Capture the cell that displays the provided text and extract its [X, Y] central coordinate. 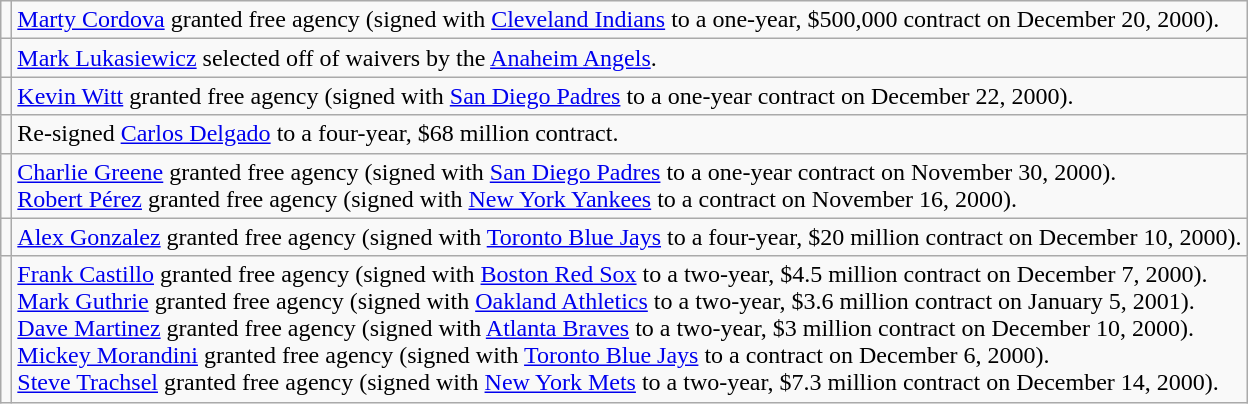
Re-signed Carlos Delgado to a four-year, $68 million contract. [630, 134]
Marty Cordova granted free agency (signed with Cleveland Indians to a one-year, $500,000 contract on December 20, 2000). [630, 20]
Mark Lukasiewicz selected off of waivers by the Anaheim Angels. [630, 58]
Alex Gonzalez granted free agency (signed with Toronto Blue Jays to a four-year, $20 million contract on December 10, 2000). [630, 237]
Kevin Witt granted free agency (signed with San Diego Padres to a one-year contract on December 22, 2000). [630, 96]
